Search for the cell housing the specified text and yield its (X, Y) center coordinate. 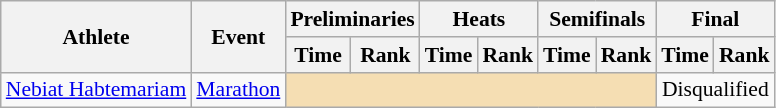
Final (715, 19)
Event (238, 36)
Athlete (96, 36)
Disqualified (715, 90)
Marathon (238, 90)
Preliminaries (352, 19)
Semifinals (597, 19)
Nebiat Habtemariam (96, 90)
Heats (479, 19)
